Extract the (X, Y) coordinate from the center of the cell holding the provided text.  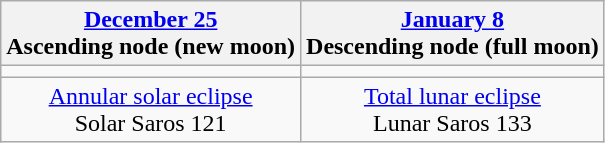
December 25Ascending node (new moon) (151, 34)
Total lunar eclipseLunar Saros 133 (453, 110)
Annular solar eclipseSolar Saros 121 (151, 110)
January 8Descending node (full moon) (453, 34)
